From the cell containing the given text, extract its center point as [X, Y] coordinate. 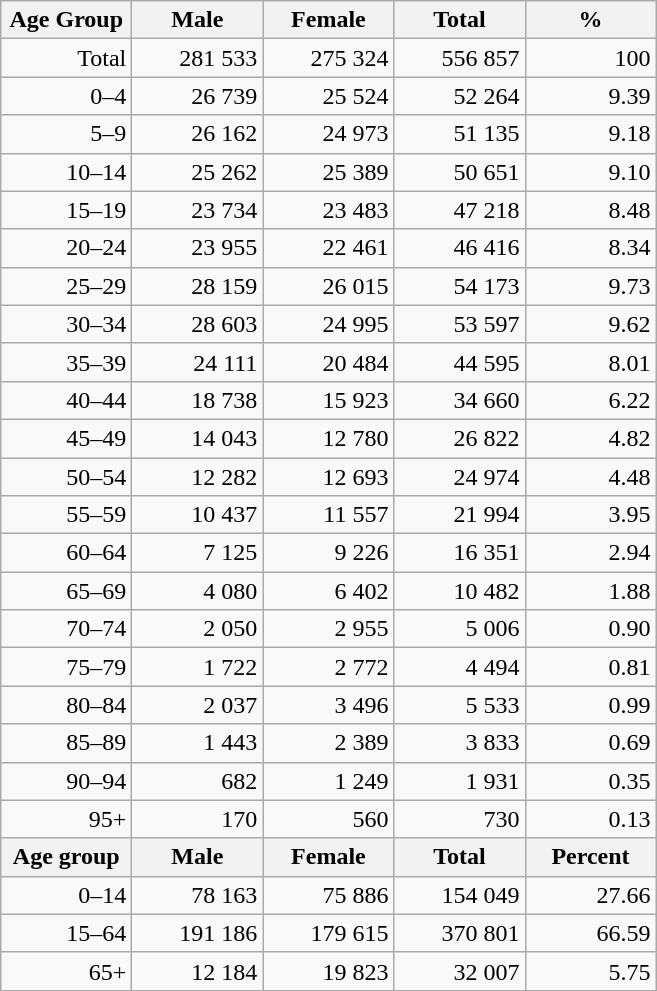
0.13 [590, 819]
556 857 [460, 58]
14 043 [198, 438]
78 163 [198, 895]
9 226 [328, 553]
32 007 [460, 971]
2 037 [198, 705]
0–4 [66, 96]
12 184 [198, 971]
0.69 [590, 743]
1 249 [328, 781]
1 443 [198, 743]
20–24 [66, 248]
2 955 [328, 629]
26 822 [460, 438]
90–94 [66, 781]
12 693 [328, 477]
4.48 [590, 477]
281 533 [198, 58]
25 389 [328, 172]
25–29 [66, 286]
26 739 [198, 96]
24 974 [460, 477]
179 615 [328, 933]
Age Group [66, 20]
24 995 [328, 324]
5–9 [66, 134]
0.99 [590, 705]
9.73 [590, 286]
21 994 [460, 515]
3 496 [328, 705]
5.75 [590, 971]
95+ [66, 819]
Percent [590, 857]
51 135 [460, 134]
6 402 [328, 591]
2.94 [590, 553]
191 186 [198, 933]
20 484 [328, 362]
65+ [66, 971]
27.66 [590, 895]
53 597 [460, 324]
66.59 [590, 933]
5 006 [460, 629]
22 461 [328, 248]
8.48 [590, 210]
8.01 [590, 362]
15–64 [66, 933]
85–89 [66, 743]
25 262 [198, 172]
9.10 [590, 172]
1 722 [198, 667]
15 923 [328, 400]
50 651 [460, 172]
9.39 [590, 96]
23 483 [328, 210]
1.88 [590, 591]
19 823 [328, 971]
4.82 [590, 438]
34 660 [460, 400]
10–14 [66, 172]
0.90 [590, 629]
16 351 [460, 553]
3 833 [460, 743]
40–44 [66, 400]
560 [328, 819]
3.95 [590, 515]
730 [460, 819]
682 [198, 781]
28 159 [198, 286]
15–19 [66, 210]
10 437 [198, 515]
23 955 [198, 248]
26 162 [198, 134]
4 080 [198, 591]
60–64 [66, 553]
26 015 [328, 286]
154 049 [460, 895]
52 264 [460, 96]
12 780 [328, 438]
54 173 [460, 286]
50–54 [66, 477]
12 282 [198, 477]
30–34 [66, 324]
Age group [66, 857]
0.81 [590, 667]
% [590, 20]
55–59 [66, 515]
44 595 [460, 362]
9.62 [590, 324]
1 931 [460, 781]
9.18 [590, 134]
75 886 [328, 895]
10 482 [460, 591]
275 324 [328, 58]
2 389 [328, 743]
75–79 [66, 667]
45–49 [66, 438]
170 [198, 819]
80–84 [66, 705]
70–74 [66, 629]
11 557 [328, 515]
0.35 [590, 781]
7 125 [198, 553]
24 973 [328, 134]
2 772 [328, 667]
6.22 [590, 400]
35–39 [66, 362]
47 218 [460, 210]
0–14 [66, 895]
28 603 [198, 324]
8.34 [590, 248]
100 [590, 58]
65–69 [66, 591]
24 111 [198, 362]
23 734 [198, 210]
4 494 [460, 667]
5 533 [460, 705]
46 416 [460, 248]
370 801 [460, 933]
2 050 [198, 629]
18 738 [198, 400]
25 524 [328, 96]
